Determine the (X, Y) coordinate at the center of the cell enclosing the given text.  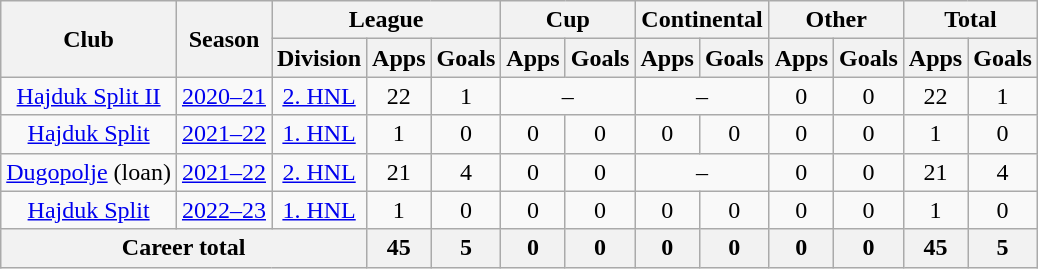
Club (89, 39)
Cup (568, 20)
2022–23 (224, 210)
Dugopolje (loan) (89, 172)
2020–21 (224, 96)
Other (836, 20)
Season (224, 39)
League (386, 20)
Career total (184, 248)
Hajduk Split II (89, 96)
Total (970, 20)
Division (320, 58)
Continental (702, 20)
